Identify which cell holds the provided text, then report its (x, y) central coordinate. 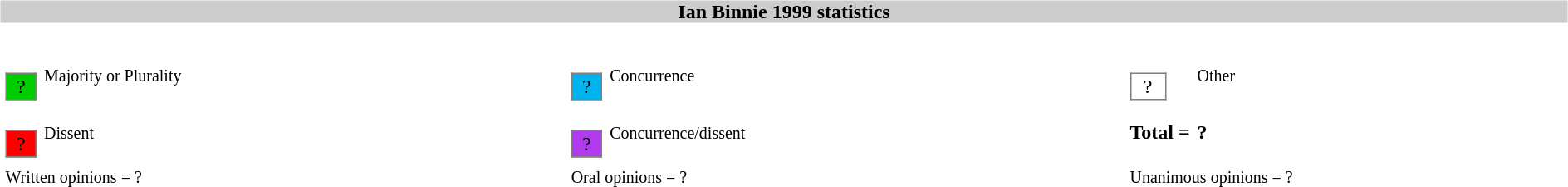
Ian Binnie 1999 statistics (784, 12)
Majority or Plurality (304, 76)
Concurrence/dissent (865, 132)
Dissent (304, 132)
Concurrence (865, 76)
Other (1380, 76)
Total = (1159, 132)
